For the text-containing cell, return its midpoint in (x, y) coordinate format. 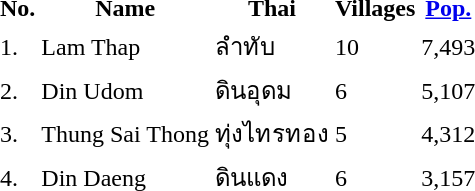
10 (374, 46)
5 (374, 134)
Thung Sai Thong (126, 134)
ทุ่งไทรทอง (272, 134)
ลำทับ (272, 46)
6 (374, 90)
Din Udom (126, 90)
ดินอุดม (272, 90)
Lam Thap (126, 46)
